Locate the cell with the specified text and output its [x, y] center coordinate. 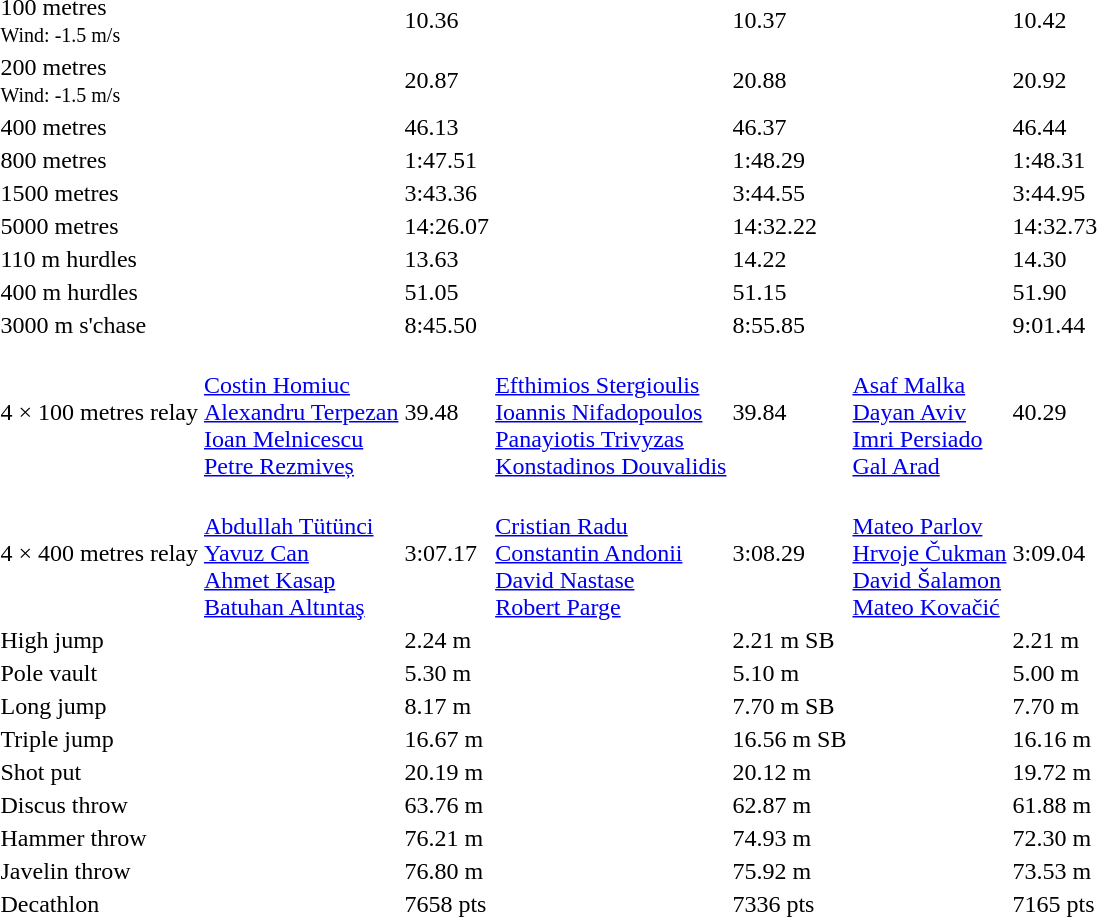
62.87 m [790, 805]
51.05 [447, 292]
20.87 [447, 80]
14.22 [790, 259]
13.63 [447, 259]
Abdullah TütünciYavuz CanAhmet KasapBatuhan Altıntaş [300, 553]
8.17 m [447, 706]
2.21 m SB [790, 640]
46.13 [447, 127]
16.67 m [447, 739]
Costin HomiucAlexandru TerpezanIoan MelnicescuPetre Rezmiveș [300, 412]
63.76 m [447, 805]
39.84 [790, 412]
20.88 [790, 80]
3:44.55 [790, 193]
Efthimios StergioulisIoannis NifadopoulosPanayiotis TrivyzasKonstadinos Douvalidis [611, 412]
3:43.36 [447, 193]
Cristian RaduConstantin AndoniiDavid NastaseRobert Parge [611, 553]
3:07.17 [447, 553]
14:32.22 [790, 226]
1:48.29 [790, 160]
74.93 m [790, 838]
5.30 m [447, 673]
Mateo ParlovHrvoje ČukmanDavid ŠalamonMateo Kovačić [930, 553]
20.12 m [790, 772]
8:55.85 [790, 325]
75.92 m [790, 871]
76.21 m [447, 838]
14:26.07 [447, 226]
1:47.51 [447, 160]
5.10 m [790, 673]
2.24 m [447, 640]
20.19 m [447, 772]
46.37 [790, 127]
76.80 m [447, 871]
39.48 [447, 412]
3:08.29 [790, 553]
7.70 m SB [790, 706]
Asaf MalkaDayan AvivImri PersiadoGal Arad [930, 412]
51.15 [790, 292]
8:45.50 [447, 325]
16.56 m SB [790, 739]
